Locate the cell with the specified text and output its (X, Y) center coordinate. 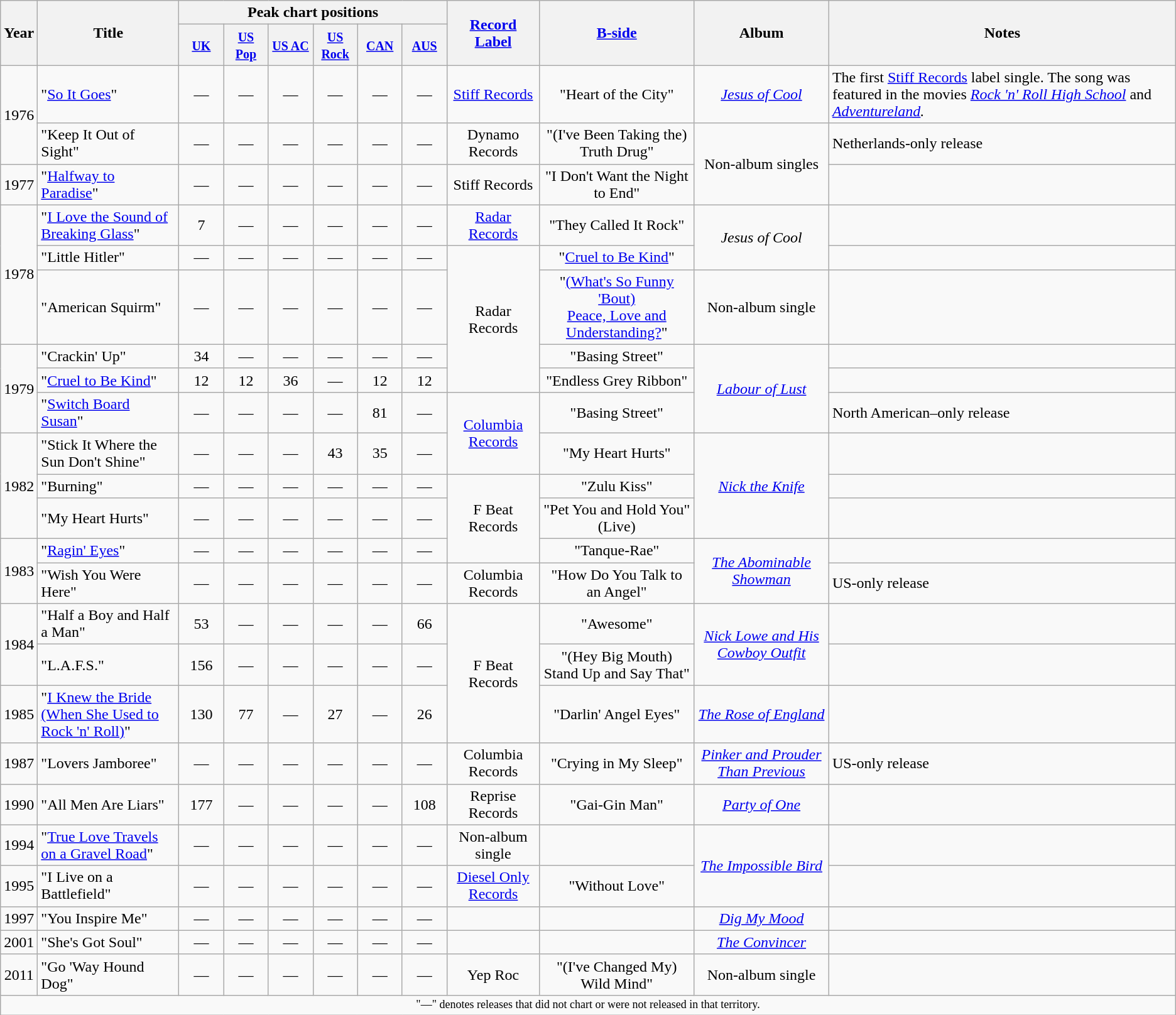
35 (379, 453)
7 (201, 225)
"Zulu Kiss" (617, 486)
Party of One (761, 804)
"Halfway to Paradise" (108, 185)
Peak chart positions (313, 13)
"Lovers Jamboree" (108, 764)
"Endless Grey Ribbon" (617, 380)
156 (201, 665)
B-side (617, 33)
"Without Love" (617, 886)
1987 (19, 764)
"American Squirm" (108, 307)
81 (379, 412)
"I Knew the Bride(When She Used to Rock 'n' Roll)" (108, 714)
1997 (19, 918)
The Convincer (761, 942)
"Half a Boy and Half a Man" (108, 624)
1976 (19, 114)
"Ragin' Eyes" (108, 551)
Record Label (493, 33)
"So It Goes" (108, 94)
"I Love the Sound of Breaking Glass" (108, 225)
The first Stiff Records label single. The song was featured in the movies Rock 'n' Roll High School and Adventureland. (1002, 94)
"L.A.F.S." (108, 665)
Notes (1002, 33)
1983 (19, 572)
"True Love Travels on a Gravel Road" (108, 845)
27 (335, 714)
The Impossible Bird (761, 866)
Reprise Records (493, 804)
77 (246, 714)
Non-album singles (761, 164)
"Switch Board Susan" (108, 412)
"Pet You and Hold You" (Live) (617, 519)
1990 (19, 804)
1994 (19, 845)
2001 (19, 942)
Nick Lowe and His Cowboy Outfit (761, 644)
43 (335, 453)
"Heart of the City" (617, 94)
US AC (290, 45)
Yep Roc (493, 975)
"How Do You Talk to an Angel" (617, 583)
CAN (379, 45)
"Little Hitler" (108, 258)
UK (201, 45)
"Keep It Out of Sight" (108, 143)
"Awesome" (617, 624)
Title (108, 33)
North American–only release (1002, 412)
130 (201, 714)
"Go 'Way Hound Dog" (108, 975)
26 (425, 714)
1978 (19, 274)
US Rock (335, 45)
Pinker and Prouder Than Previous (761, 764)
53 (201, 624)
"Wish You Were Here" (108, 583)
Year (19, 33)
AUS (425, 45)
1977 (19, 185)
Netherlands-only release (1002, 143)
"—" denotes releases that did not chart or were not released in that territory. (588, 1005)
"All Men Are Liars" (108, 804)
Labour of Lust (761, 388)
The Abominable Showman (761, 572)
"Gai-Gin Man" (617, 804)
"Burning" (108, 486)
"She's Got Soul" (108, 942)
"Tanque-Rae" (617, 551)
"(Hey Big Mouth)Stand Up and Say That" (617, 665)
"Crying in My Sleep" (617, 764)
108 (425, 804)
"(I've Changed My) Wild Mind" (617, 975)
177 (201, 804)
"I Don't Want the Night to End" (617, 185)
1979 (19, 388)
Dynamo Records (493, 143)
US Pop (246, 45)
Dig My Mood (761, 918)
"You Inspire Me" (108, 918)
Album (761, 33)
1984 (19, 644)
"(I've Been Taking the) Truth Drug" (617, 143)
"I Live on a Battlefield" (108, 886)
2011 (19, 975)
The Rose of England (761, 714)
34 (201, 356)
"They Called It Rock" (617, 225)
Nick the Knife (761, 486)
"Crackin' Up" (108, 356)
"(What's So Funny 'Bout)Peace, Love and Understanding?" (617, 307)
"Darlin' Angel Eyes" (617, 714)
1985 (19, 714)
"Stick It Where the Sun Don't Shine" (108, 453)
66 (425, 624)
1982 (19, 486)
Diesel Only Records (493, 886)
1995 (19, 886)
36 (290, 380)
